For the text-containing cell, return its midpoint in [X, Y] coordinate format. 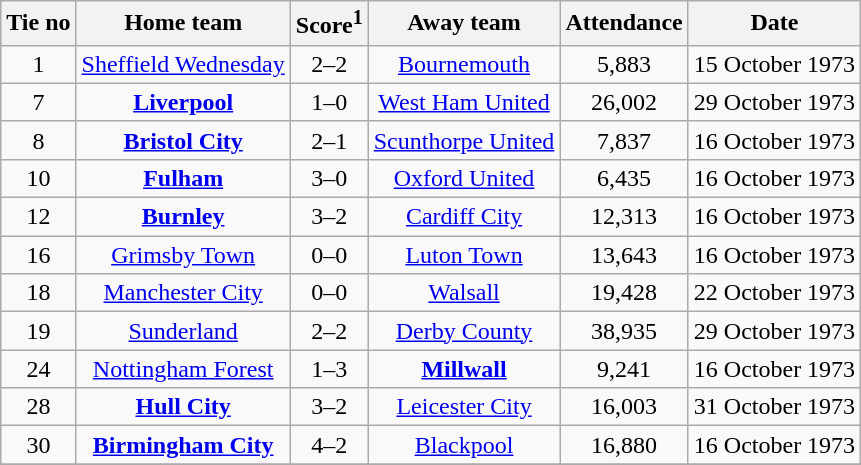
16,003 [624, 407]
Grimsby Town [183, 255]
West Ham United [464, 102]
2–1 [329, 140]
Scunthorpe United [464, 140]
12 [38, 217]
Oxford United [464, 178]
1–0 [329, 102]
12,313 [624, 217]
Bristol City [183, 140]
7 [38, 102]
Attendance [624, 24]
19 [38, 331]
24 [38, 369]
Score1 [329, 24]
Birmingham City [183, 445]
Sheffield Wednesday [183, 64]
Fulham [183, 178]
15 October 1973 [774, 64]
Nottingham Forest [183, 369]
Millwall [464, 369]
19,428 [624, 293]
1–3 [329, 369]
Derby County [464, 331]
16,880 [624, 445]
13,643 [624, 255]
9,241 [624, 369]
Manchester City [183, 293]
Bournemouth [464, 64]
4–2 [329, 445]
26,002 [624, 102]
28 [38, 407]
Hull City [183, 407]
7,837 [624, 140]
10 [38, 178]
Away team [464, 24]
31 October 1973 [774, 407]
5,883 [624, 64]
Burnley [183, 217]
Home team [183, 24]
1 [38, 64]
6,435 [624, 178]
30 [38, 445]
16 [38, 255]
Blackpool [464, 445]
8 [38, 140]
Cardiff City [464, 217]
Sunderland [183, 331]
3–0 [329, 178]
Luton Town [464, 255]
Walsall [464, 293]
38,935 [624, 331]
Liverpool [183, 102]
22 October 1973 [774, 293]
18 [38, 293]
Leicester City [464, 407]
Tie no [38, 24]
Date [774, 24]
